Capture the cell that displays the provided text and extract its [x, y] central coordinate. 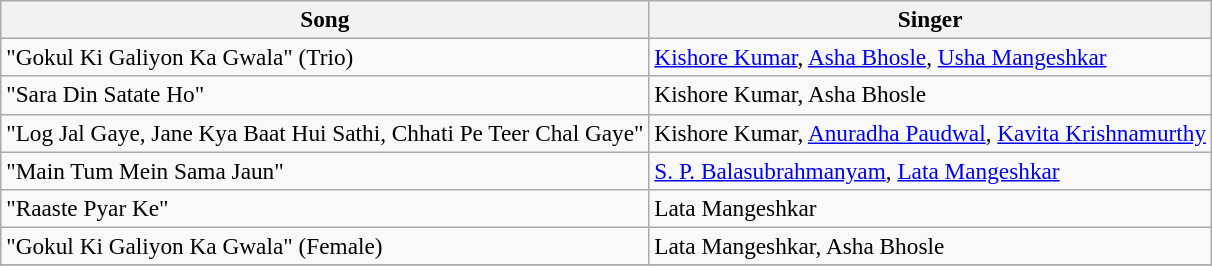
Song [325, 19]
"Log Jal Gaye, Jane Kya Baat Hui Sathi, Chhati Pe Teer Chal Gaye" [325, 133]
S. P. Balasubrahmanyam, Lata Mangeshkar [930, 170]
Kishore Kumar, Asha Bhosle, Usha Mangeshkar [930, 57]
"Sara Din Satate Ho" [325, 95]
Kishore Kumar, Asha Bhosle [930, 95]
"Gokul Ki Galiyon Ka Gwala" (Female) [325, 246]
Lata Mangeshkar [930, 208]
Kishore Kumar, Anuradha Paudwal, Kavita Krishnamurthy [930, 133]
"Main Tum Mein Sama Jaun" [325, 170]
Lata Mangeshkar, Asha Bhosle [930, 246]
"Raaste Pyar Ke" [325, 208]
Singer [930, 19]
"Gokul Ki Galiyon Ka Gwala" (Trio) [325, 57]
